Determine the (X, Y) coordinate at the center of the cell enclosing the given text.  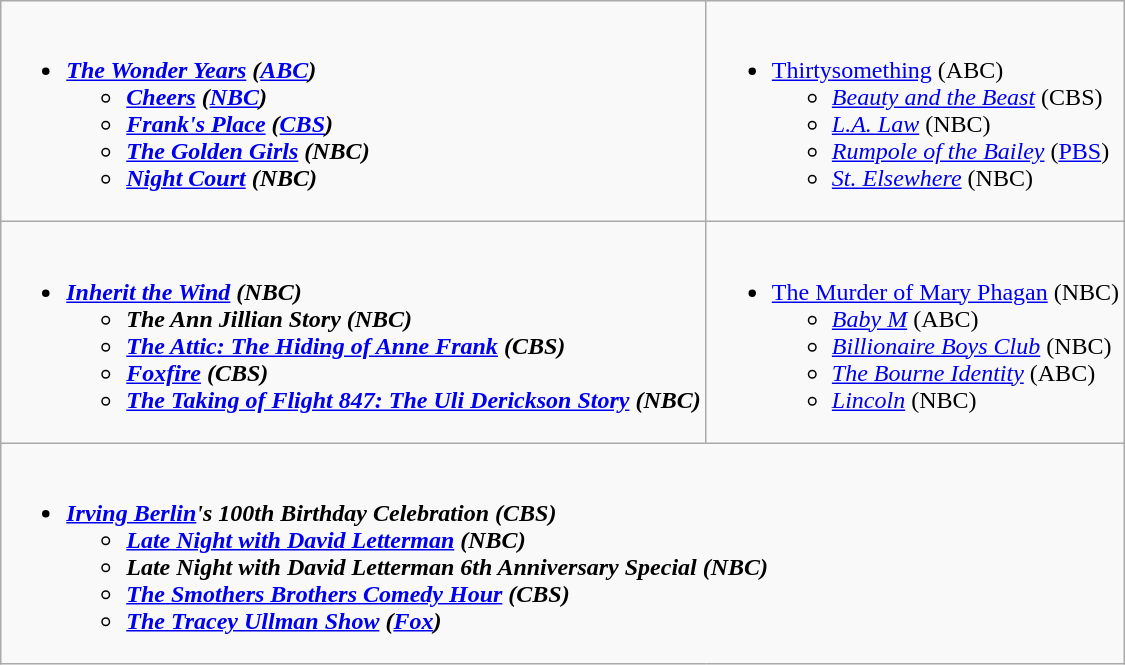
The Wonder Years (ABC)Cheers (NBC)Frank's Place (CBS)The Golden Girls (NBC)Night Court (NBC) (354, 112)
Thirtysomething (ABC)Beauty and the Beast (CBS)L.A. Law (NBC)Rumpole of the Bailey (PBS)St. Elsewhere (NBC) (915, 112)
The Murder of Mary Phagan (NBC)Baby M (ABC)Billionaire Boys Club (NBC)The Bourne Identity (ABC)Lincoln (NBC) (915, 332)
